Return (X, Y) of the center of cell containing provided text 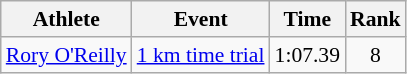
Rank (376, 19)
8 (376, 55)
Time (308, 19)
Athlete (66, 19)
Rory O'Reilly (66, 55)
1 km time trial (201, 55)
1:07.39 (308, 55)
Event (201, 19)
